Return the [X, Y] coordinate for the center point of the cell that contains the specified text.  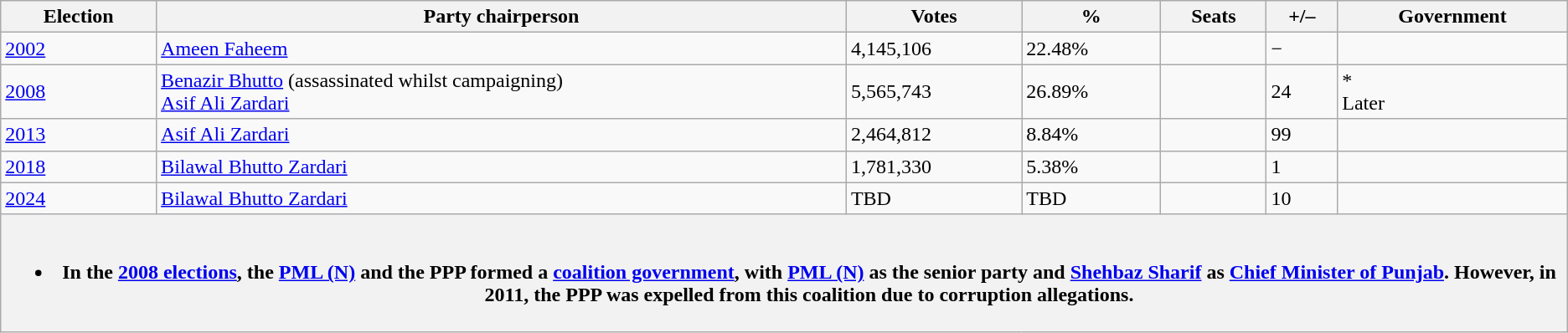
2008 [79, 92]
Votes [933, 17]
Government [1452, 17]
2024 [79, 198]
2,464,812 [933, 135]
4,145,106 [933, 49]
8.84% [1091, 135]
24 [1302, 92]
% [1091, 17]
99 [1302, 135]
10 [1302, 198]
+/– [1302, 17]
2002 [79, 49]
1,781,330 [933, 166]
2013 [79, 135]
5.38% [1091, 166]
Ameen Faheem [502, 49]
Seats [1214, 17]
Benazir Bhutto (assassinated whilst campaigning)Asif Ali Zardari [502, 92]
22.48% [1091, 49]
− [1302, 49]
Election [79, 17]
Asif Ali Zardari [502, 135]
26.89% [1091, 92]
2018 [79, 166]
*Later [1452, 92]
Party chairperson [502, 17]
5,565,743 [933, 92]
1 [1302, 166]
